Search for the cell housing the specified text and yield its (x, y) center coordinate. 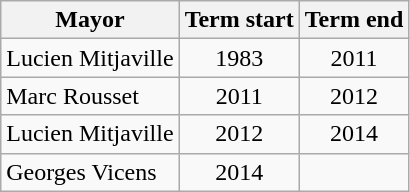
Marc Rousset (90, 96)
Mayor (90, 20)
Term start (239, 20)
1983 (239, 58)
Georges Vicens (90, 172)
Term end (354, 20)
